Pinpoint the cell where the given text exists, returning its (X, Y) midpoint coordinate. 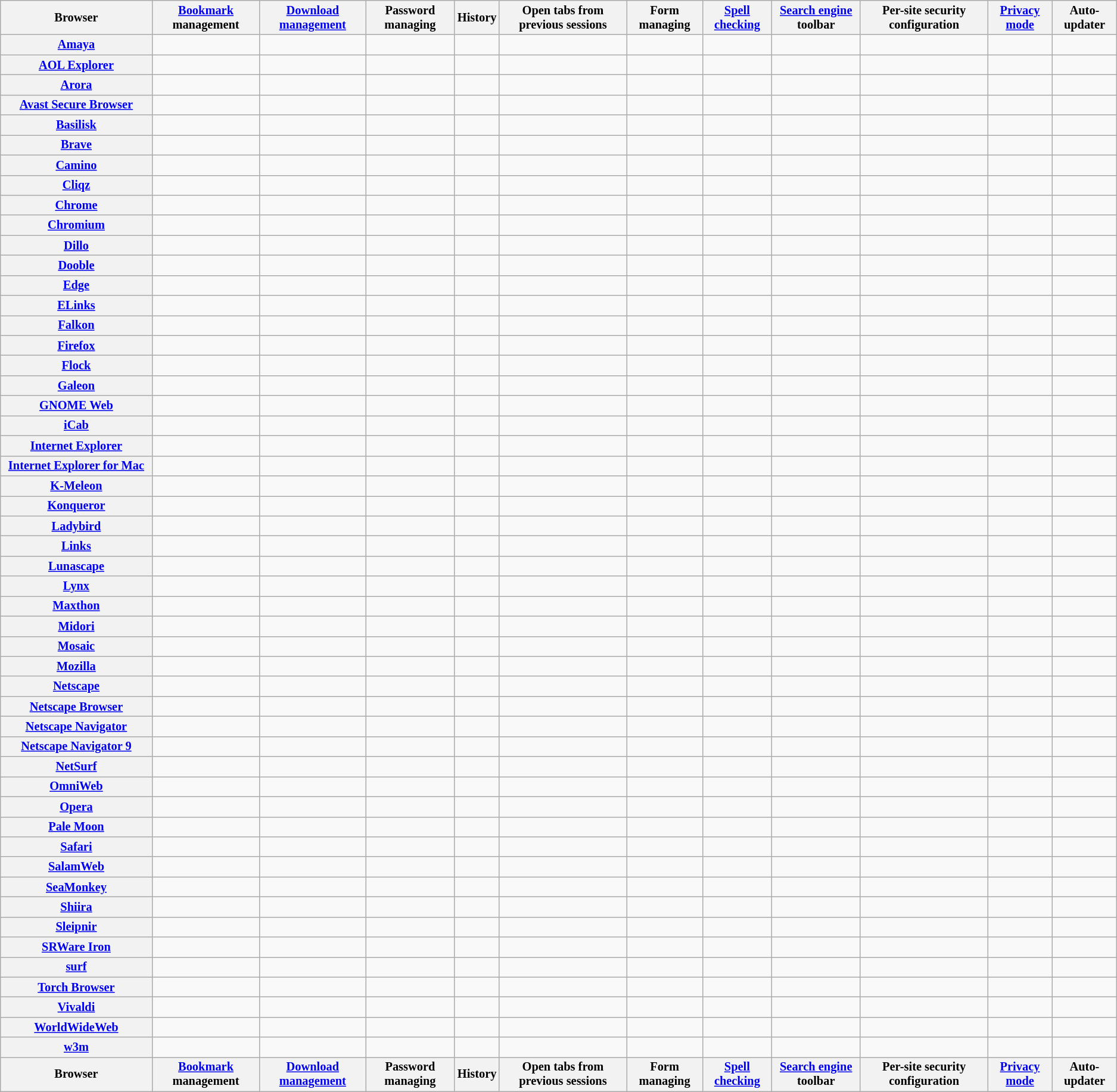
Internet Explorer for Mac (76, 466)
Safari (76, 847)
Links (76, 546)
GNOME Web (76, 406)
Camino (76, 165)
Konqueror (76, 506)
NetSurf (76, 767)
Sleipnir (76, 927)
Internet Explorer (76, 446)
Brave (76, 145)
Torch Browser (76, 987)
Midori (76, 626)
AOL Explorer (76, 65)
ELinks (76, 306)
Netscape Browser (76, 707)
Opera (76, 807)
K-Meleon (76, 486)
SeaMonkey (76, 887)
Firefox (76, 346)
Mozilla (76, 666)
Falkon (76, 325)
Lynx (76, 586)
Amaya (76, 45)
SalamWeb (76, 867)
Netscape Navigator (76, 726)
OmniWeb (76, 786)
Mosaic (76, 646)
surf (76, 967)
SRWare Iron (76, 947)
Arora (76, 85)
Netscape (76, 686)
Edge (76, 285)
Basilisk (76, 125)
WorldWideWeb (76, 1027)
Ladybird (76, 526)
Vivaldi (76, 1007)
Maxthon (76, 606)
Chromium (76, 225)
Flock (76, 365)
Dooble (76, 265)
w3m (76, 1047)
Galeon (76, 385)
Netscape Navigator 9 (76, 746)
Lunascape (76, 566)
Chrome (76, 205)
Pale Moon (76, 827)
Dillo (76, 245)
Shiira (76, 907)
Avast Secure Browser (76, 105)
Cliqz (76, 185)
iCab (76, 425)
